Return (x, y) of the center of cell containing provided text 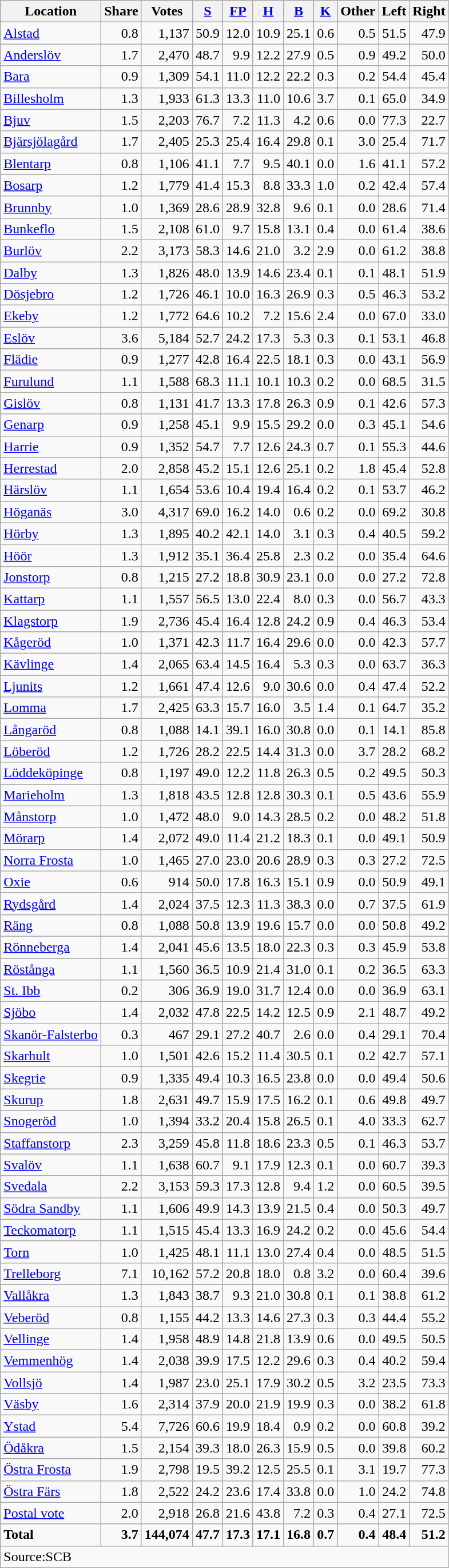
27.1 (394, 1513)
3.6 (121, 338)
10.2 (238, 316)
42.7 (394, 1056)
1,818 (167, 795)
3,173 (167, 250)
Ystad (51, 1426)
46.1 (207, 295)
Skegrie (51, 1078)
41.4 (207, 185)
4.0 (358, 1121)
26.9 (299, 295)
1,352 (167, 447)
22.3 (299, 947)
914 (167, 882)
63.1 (429, 991)
52.8 (429, 468)
Burlöv (51, 250)
2,425 (167, 708)
Rydsgård (51, 904)
2,041 (167, 947)
21.4 (268, 969)
15.3 (238, 185)
Right (429, 11)
21.6 (238, 1513)
Source:SCB (224, 1557)
14.5 (238, 664)
Veberöd (51, 1317)
60.8 (394, 1426)
35.4 (394, 555)
14.8 (238, 1339)
23.8 (299, 1078)
9.6 (299, 207)
18.6 (268, 1143)
71.7 (429, 142)
1,588 (167, 381)
16.8 (299, 1535)
54.6 (429, 425)
61.0 (207, 229)
58.3 (207, 250)
Ljunits (51, 686)
48.2 (394, 817)
20.4 (238, 1121)
Teckomatorp (51, 1230)
34.9 (429, 98)
51.2 (429, 1535)
2,522 (167, 1491)
Löddeköpinge (51, 773)
2.4 (326, 316)
30.9 (268, 577)
2.9 (326, 250)
Dösjebro (51, 295)
27.9 (299, 55)
10.0 (238, 295)
21.9 (268, 1404)
2,470 (167, 55)
10.1 (268, 381)
23.4 (299, 273)
Torn (51, 1252)
Kävlinge (51, 664)
30.3 (299, 795)
13.5 (238, 947)
S (207, 11)
Räng (51, 925)
4,317 (167, 512)
51.8 (429, 817)
Lomma (51, 708)
2,798 (167, 1470)
Brunnby (51, 207)
54.7 (207, 447)
56.5 (207, 599)
61.8 (429, 1404)
Dalby (51, 273)
25.3 (207, 142)
18.3 (299, 838)
49.9 (207, 1208)
7,726 (167, 1426)
37.9 (207, 1404)
68.3 (207, 381)
18.4 (268, 1426)
29.8 (299, 142)
10.4 (238, 490)
Bjuv (51, 120)
48.9 (207, 1339)
1,394 (167, 1121)
1,371 (167, 643)
Månstorp (51, 817)
53.2 (429, 295)
Vollsjö (51, 1383)
35.1 (207, 555)
38.3 (299, 904)
1,515 (167, 1230)
1,654 (167, 490)
Bosarp (51, 185)
Kågeröd (51, 643)
1,912 (167, 555)
73.3 (429, 1383)
32.8 (268, 207)
Östra Färs (51, 1491)
3,259 (167, 1143)
85.8 (429, 730)
Norra Frosta (51, 860)
76.7 (207, 120)
1,465 (167, 860)
63.7 (394, 664)
53.1 (394, 338)
Snogeröd (51, 1121)
Jonstorp (51, 577)
12.4 (299, 991)
2,024 (167, 904)
68.2 (429, 751)
13.1 (299, 229)
1,501 (167, 1056)
Share (121, 11)
57.7 (429, 643)
43.1 (394, 360)
1,779 (167, 185)
31.3 (299, 751)
57.1 (429, 1056)
44.6 (429, 447)
60.4 (394, 1273)
56.7 (394, 599)
Mörarp (51, 838)
1,369 (167, 207)
2,736 (167, 620)
Billesholm (51, 98)
1,258 (167, 425)
45.8 (207, 1143)
Gislöv (51, 403)
Röstånga (51, 969)
9.1 (238, 1165)
53.6 (207, 490)
30.2 (299, 1383)
467 (167, 1034)
Sjöbo (51, 1013)
43.5 (207, 795)
47.7 (207, 1535)
39.9 (207, 1361)
44.4 (394, 1317)
17.4 (268, 1491)
Vemmenhög (51, 1361)
63.4 (207, 664)
61.9 (429, 904)
18.8 (238, 577)
21.5 (299, 1208)
38.7 (207, 1295)
Höganäs (51, 512)
Blentarp (51, 164)
15.6 (299, 316)
52.7 (207, 338)
3,153 (167, 1187)
60.6 (207, 1426)
1,309 (167, 77)
2.1 (358, 1013)
65.0 (394, 98)
22.4 (268, 599)
25.8 (268, 555)
Långaröd (51, 730)
48.4 (394, 1535)
1,277 (167, 360)
2,918 (167, 1513)
41.7 (207, 403)
2.6 (299, 1034)
1,661 (167, 686)
Kattarp (51, 599)
1,933 (167, 98)
22.2 (299, 77)
Södra Sandby (51, 1208)
Höör (51, 555)
36.4 (238, 555)
54.1 (207, 77)
60.5 (394, 1187)
Location (51, 11)
1,472 (167, 817)
43.6 (394, 795)
Rönneberga (51, 947)
56.9 (429, 360)
43.3 (429, 599)
26.5 (299, 1121)
31.7 (268, 991)
19.4 (268, 490)
FP (238, 11)
62.7 (429, 1121)
42.8 (207, 360)
29.2 (299, 425)
44.2 (207, 1317)
39.8 (394, 1448)
15.5 (268, 425)
19.0 (238, 991)
20.8 (238, 1273)
33.2 (207, 1121)
61.3 (207, 98)
67.0 (394, 316)
57.3 (429, 403)
Löberöd (51, 751)
48.5 (394, 1252)
1,987 (167, 1383)
2,858 (167, 468)
1,843 (167, 1295)
9.4 (299, 1187)
2,065 (167, 664)
Svalöv (51, 1165)
69.2 (394, 512)
57.4 (429, 185)
9.5 (268, 164)
2,154 (167, 1448)
1,106 (167, 164)
70.4 (429, 1034)
69.0 (207, 512)
49.8 (394, 1100)
1,335 (167, 1078)
16.5 (268, 1078)
Left (394, 11)
Ekeby (51, 316)
19.5 (207, 1470)
47.9 (429, 33)
47.8 (207, 1013)
St. Ibb (51, 991)
25.5 (299, 1470)
9.7 (238, 229)
2,203 (167, 120)
23.3 (299, 1143)
Vellinge (51, 1339)
61.4 (394, 229)
Skurup (51, 1100)
2,032 (167, 1013)
46.2 (429, 490)
Alstad (51, 33)
2,405 (167, 142)
Staffanstorp (51, 1143)
3.5 (299, 708)
2,108 (167, 229)
39.5 (429, 1187)
Trelleborg (51, 1273)
50.5 (429, 1339)
28.5 (299, 817)
46.8 (429, 338)
33.8 (299, 1491)
306 (167, 991)
43.8 (268, 1513)
20.6 (268, 860)
40.1 (299, 164)
40.5 (394, 534)
1,560 (167, 969)
1,557 (167, 599)
15.2 (238, 1056)
Bara (51, 77)
2,072 (167, 838)
Oxie (51, 882)
Eslöv (51, 338)
2,314 (167, 1404)
8.0 (299, 599)
4.2 (299, 120)
31.0 (299, 969)
B (299, 11)
53.8 (429, 947)
Östra Frosta (51, 1470)
Flädie (51, 360)
31.5 (429, 381)
74.8 (429, 1491)
Skanör-Falsterbo (51, 1034)
1,137 (167, 33)
40.7 (268, 1034)
14.4 (268, 751)
9.3 (238, 1295)
Bunkeflo (51, 229)
38.2 (394, 1404)
5.4 (121, 1426)
12.0 (238, 33)
38.6 (429, 229)
59.2 (429, 534)
Furulund (51, 381)
68.5 (394, 381)
Hörby (51, 534)
59.4 (429, 1361)
36.3 (429, 664)
K (326, 11)
45.2 (207, 468)
19.7 (394, 1470)
1,215 (167, 577)
8.8 (268, 185)
72.8 (429, 577)
23.1 (299, 577)
1,606 (167, 1208)
45.9 (394, 947)
Postal vote (51, 1513)
Herrestad (51, 468)
55.2 (429, 1317)
1,826 (167, 273)
7.1 (121, 1273)
55.9 (429, 795)
1,131 (167, 403)
20.0 (238, 1404)
14.2 (268, 1013)
Marieholm (51, 795)
39.6 (429, 1273)
1,197 (167, 773)
39.1 (238, 730)
42.4 (394, 185)
24.3 (299, 447)
5,184 (167, 338)
52.2 (429, 686)
30.6 (299, 686)
60.2 (429, 1448)
27.0 (207, 860)
Other (358, 11)
27.3 (299, 1317)
1,425 (167, 1252)
10,162 (167, 1273)
33.0 (429, 316)
Votes (167, 11)
Härslöv (51, 490)
21.2 (268, 838)
Genarp (51, 425)
2,038 (167, 1361)
1,958 (167, 1339)
23.5 (394, 1383)
64.7 (394, 708)
2,631 (167, 1100)
27.4 (299, 1252)
17.1 (268, 1535)
Harrie (51, 447)
1,772 (167, 316)
144,074 (167, 1535)
Klagstorp (51, 620)
1,895 (167, 534)
Ödåkra (51, 1448)
26.8 (207, 1513)
1,155 (167, 1317)
Skarhult (51, 1056)
21.8 (268, 1339)
1,638 (167, 1165)
55.3 (394, 447)
Svedala (51, 1187)
Bjärsjölagård (51, 142)
59.3 (207, 1187)
30.5 (299, 1056)
Total (51, 1535)
Vallåkra (51, 1295)
50.6 (429, 1078)
11.7 (238, 643)
51.9 (429, 273)
23.6 (238, 1491)
35.2 (429, 708)
16.9 (268, 1230)
53.4 (429, 620)
H (268, 11)
18.1 (299, 360)
10.6 (299, 98)
42.1 (238, 534)
Anderslöv (51, 55)
22.7 (429, 120)
Väsby (51, 1404)
19.6 (268, 925)
71.4 (429, 207)
